Provide the (X, Y) coordinate of the cell's center where the given text is located.  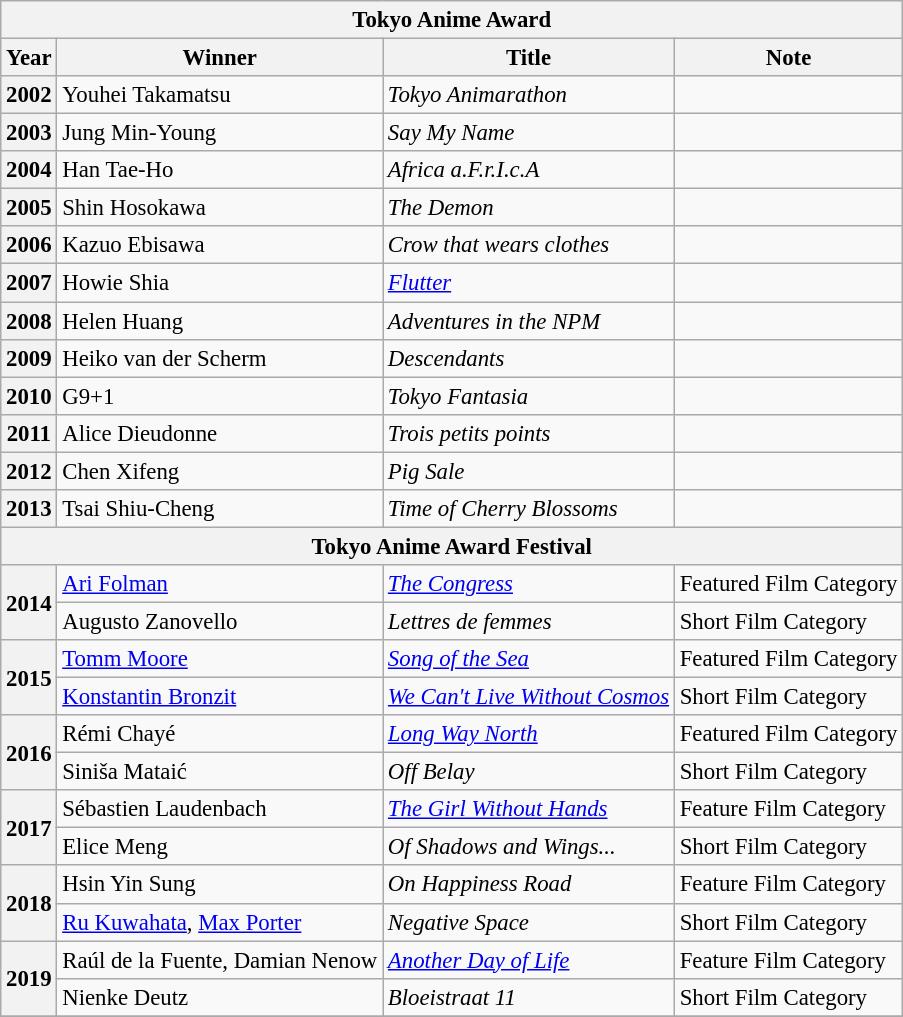
Kazuo Ebisawa (220, 245)
2014 (29, 602)
The Demon (529, 208)
Flutter (529, 283)
Title (529, 58)
Howie Shia (220, 283)
Tomm Moore (220, 659)
2009 (29, 358)
Time of Cherry Blossoms (529, 509)
Ru Kuwahata, Max Porter (220, 922)
Crow that wears clothes (529, 245)
Shin Hosokawa (220, 208)
2019 (29, 978)
Tokyo Anime Award (452, 20)
Alice Dieudonne (220, 433)
Adventures in the NPM (529, 321)
Elice Meng (220, 847)
Africa a.F.r.I.c.A (529, 170)
Ari Folman (220, 584)
2002 (29, 95)
Negative Space (529, 922)
Hsin Yin Sung (220, 885)
2008 (29, 321)
Helen Huang (220, 321)
Konstantin Bronzit (220, 697)
Youhei Takamatsu (220, 95)
Year (29, 58)
Chen Xifeng (220, 471)
2007 (29, 283)
Off Belay (529, 772)
2006 (29, 245)
G9+1 (220, 396)
Tokyo Animarathon (529, 95)
2017 (29, 828)
Jung Min-Young (220, 133)
2015 (29, 678)
2005 (29, 208)
Heiko van der Scherm (220, 358)
2011 (29, 433)
Sébastien Laudenbach (220, 809)
We Can't Live Without Cosmos (529, 697)
2018 (29, 904)
Note (788, 58)
Pig Sale (529, 471)
Bloeistraat 11 (529, 997)
On Happiness Road (529, 885)
Winner (220, 58)
Tokyo Anime Award Festival (452, 546)
2013 (29, 509)
The Girl Without Hands (529, 809)
Siniša Mataić (220, 772)
Trois petits points (529, 433)
Lettres de femmes (529, 621)
2003 (29, 133)
Raúl de la Fuente, Damian Nenow (220, 960)
Say My Name (529, 133)
2016 (29, 752)
2012 (29, 471)
The Congress (529, 584)
Tokyo Fantasia (529, 396)
Long Way North (529, 734)
Nienke Deutz (220, 997)
2004 (29, 170)
Song of the Sea (529, 659)
2010 (29, 396)
Tsai Shiu-Cheng (220, 509)
Of Shadows and Wings... (529, 847)
Augusto Zanovello (220, 621)
Han Tae-Ho (220, 170)
Rémi Chayé (220, 734)
Another Day of Life (529, 960)
Descendants (529, 358)
